For the text-containing cell, return its midpoint in (x, y) coordinate format. 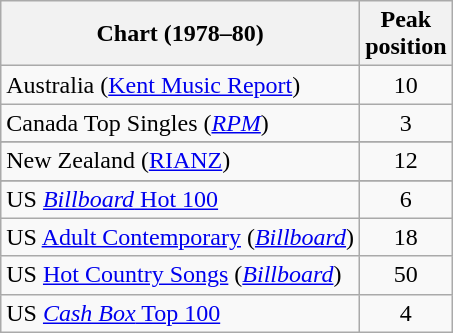
12 (406, 161)
US Hot Country Songs (Billboard) (180, 275)
US Billboard Hot 100 (180, 199)
3 (406, 123)
10 (406, 85)
New Zealand (RIANZ) (180, 161)
Peakposition (406, 34)
US Adult Contemporary (Billboard) (180, 237)
6 (406, 199)
Australia (Kent Music Report) (180, 85)
Chart (1978–80) (180, 34)
Canada Top Singles (RPM) (180, 123)
50 (406, 275)
4 (406, 313)
18 (406, 237)
US Cash Box Top 100 (180, 313)
